Pinpoint the cell where the given text exists, returning its [X, Y] midpoint coordinate. 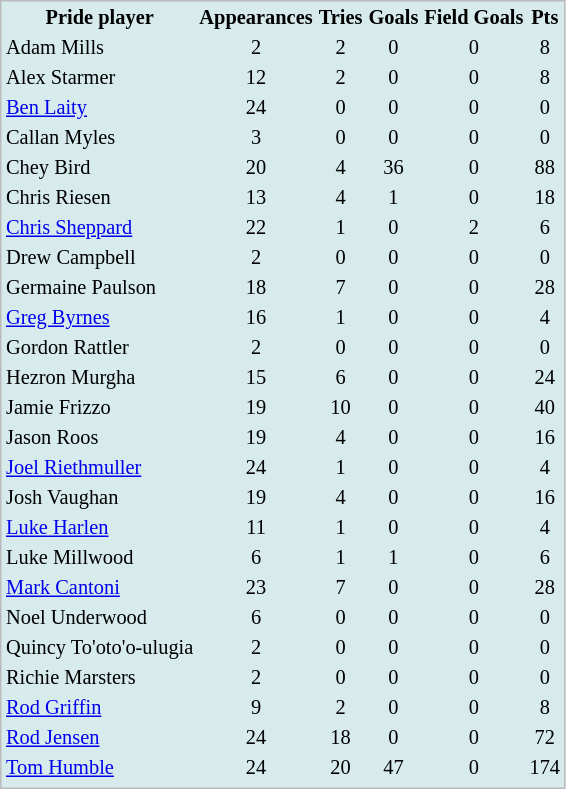
Noel Underwood [99, 618]
23 [256, 588]
47 [394, 768]
9 [256, 708]
Drew Campbell [99, 258]
13 [256, 198]
Josh Vaughan [99, 498]
22 [256, 228]
Jamie Frizzo [99, 408]
12 [256, 78]
Pts [545, 18]
Chey Bird [99, 168]
Goals [394, 18]
Callan Myles [99, 138]
72 [545, 738]
36 [394, 168]
3 [256, 138]
Gordon Rattler [99, 348]
Rod Jensen [99, 738]
174 [545, 768]
10 [340, 408]
Greg Byrnes [99, 318]
Luke Millwood [99, 558]
Tries [340, 18]
Rod Griffin [99, 708]
15 [256, 378]
Germaine Paulson [99, 288]
Hezron Murgha [99, 378]
11 [256, 528]
Adam Mills [99, 48]
Chris Sheppard [99, 228]
Appearances [256, 18]
Pride player [99, 18]
Joel Riethmuller [99, 468]
Tom Humble [99, 768]
Luke Harlen [99, 528]
Mark Cantoni [99, 588]
40 [545, 408]
Jason Roos [99, 438]
Richie Marsters [99, 678]
Field Goals [474, 18]
Ben Laity [99, 108]
88 [545, 168]
Quincy To'oto'o-ulugia [99, 648]
Chris Riesen [99, 198]
Alex Starmer [99, 78]
